Return the [x, y] coordinate for the center point of the cell that contains the specified text.  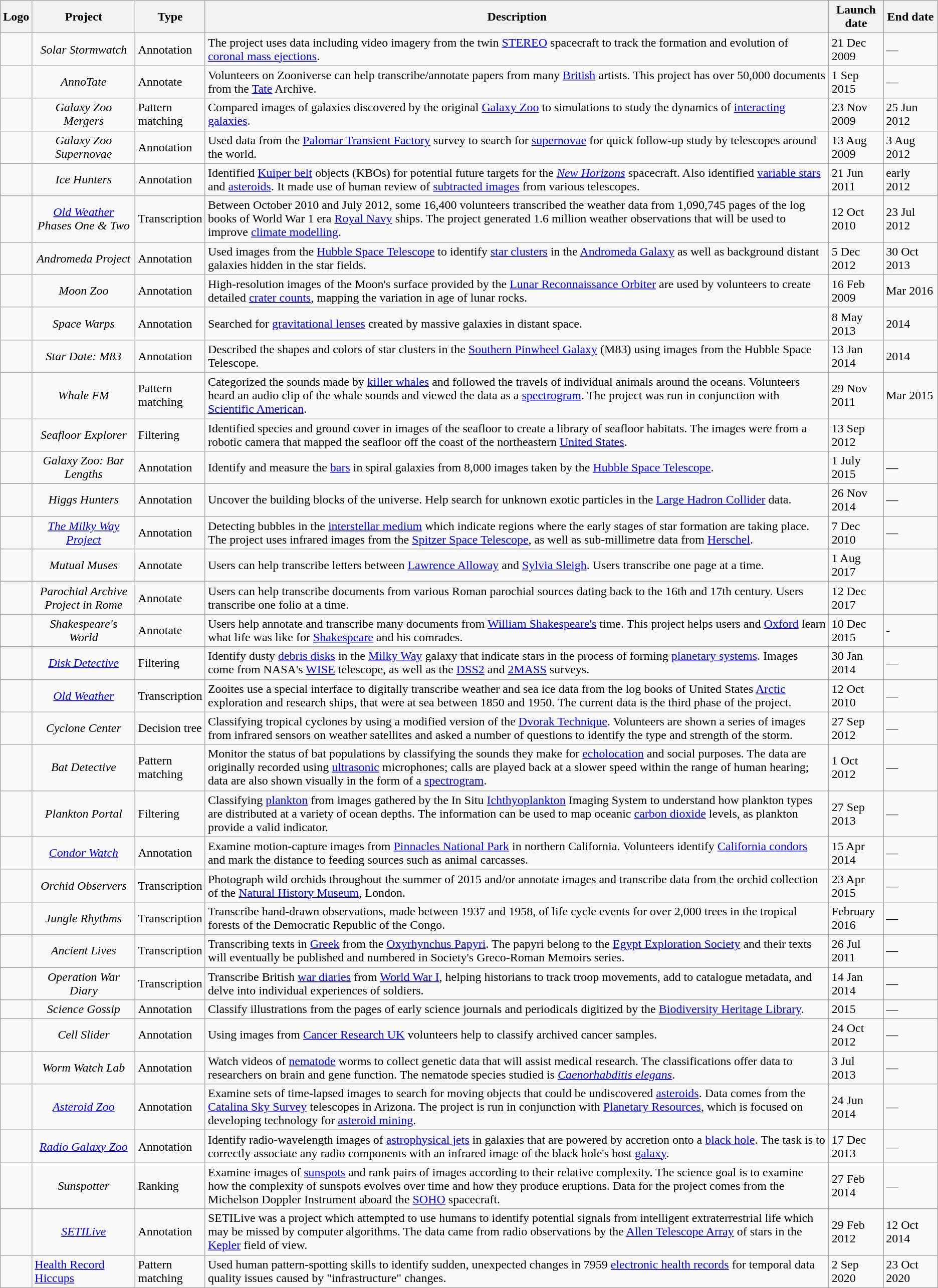
Bat Detective [84, 767]
Operation War Diary [84, 983]
Classify illustrations from the pages of early science journals and periodicals digitized by the Biodiversity Heritage Library. [517, 1009]
13 Aug 2009 [856, 147]
Whale FM [84, 395]
Mar 2015 [911, 395]
Launch date [856, 17]
21 Jun 2011 [856, 179]
Description [517, 17]
AnnoTate [84, 82]
Worm Watch Lab [84, 1068]
Mar 2016 [911, 291]
Higgs Hunters [84, 500]
Asteroid Zoo [84, 1107]
Project [84, 17]
Science Gossip [84, 1009]
Andromeda Project [84, 259]
Ice Hunters [84, 179]
Logo [16, 17]
14 Jan 2014 [856, 983]
Disk Detective [84, 663]
23 Jul 2012 [911, 219]
24 Jun 2014 [856, 1107]
Old Weather Phases One & Two [84, 219]
1 Sep 2015 [856, 82]
2 Sep 2020 [856, 1271]
The Milky Way Project [84, 533]
Galaxy Zoo Supernovae [84, 147]
Condor Watch [84, 853]
23 Nov 2009 [856, 114]
25 Jun 2012 [911, 114]
15 Apr 2014 [856, 853]
Searched for gravitational lenses created by massive galaxies in distant space. [517, 324]
Ranking [170, 1186]
1 July 2015 [856, 468]
10 Dec 2015 [856, 630]
Cyclone Center [84, 728]
8 May 2013 [856, 324]
Cell Slider [84, 1035]
Using images from Cancer Research UK volunteers help to classify archived cancer samples. [517, 1035]
Orchid Observers [84, 886]
21 Dec 2009 [856, 49]
Described the shapes and colors of star clusters in the Southern Pinwheel Galaxy (M83) using images from the Hubble Space Telescope. [517, 356]
Radio Galaxy Zoo [84, 1146]
Uncover the building blocks of the universe. Help search for unknown exotic particles in the Large Hadron Collider data. [517, 500]
Ancient Lives [84, 951]
3 Jul 2013 [856, 1068]
16 Feb 2009 [856, 291]
Mutual Muses [84, 565]
Type [170, 17]
1 Oct 2012 [856, 767]
Volunteers on Zooniverse can help transcribe/annotate papers from many British artists. This project has over 50,000 documents from the Tate Archive. [517, 82]
17 Dec 2013 [856, 1146]
29 Nov 2011 [856, 395]
The project uses data including video imagery from the twin STEREO spacecraft to track the formation and evolution of coronal mass ejections. [517, 49]
Health Record Hiccups [84, 1271]
12 Dec 2017 [856, 598]
Parochial Archive Project in Rome [84, 598]
Shakespeare's World [84, 630]
30 Jan 2014 [856, 663]
End date [911, 17]
Star Date: M83 [84, 356]
early 2012 [911, 179]
26 Jul 2011 [856, 951]
13 Jan 2014 [856, 356]
Compared images of galaxies discovered by the original Galaxy Zoo to simulations to study the dynamics of interacting galaxies. [517, 114]
12 Oct 2014 [911, 1232]
Galaxy Zoo: Bar Lengths [84, 468]
30 Oct 2013 [911, 259]
Sunspotter [84, 1186]
29 Feb 2012 [856, 1232]
23 Oct 2020 [911, 1271]
23 Apr 2015 [856, 886]
- [911, 630]
SETILive [84, 1232]
Space Warps [84, 324]
Decision tree [170, 728]
Old Weather [84, 695]
Jungle Rhythms [84, 918]
Solar Stormwatch [84, 49]
26 Nov 2014 [856, 500]
Galaxy Zoo Mergers [84, 114]
5 Dec 2012 [856, 259]
3 Aug 2012 [911, 147]
Seafloor Explorer [84, 435]
27 Feb 2014 [856, 1186]
27 Sep 2013 [856, 814]
Plankton Portal [84, 814]
2015 [856, 1009]
7 Dec 2010 [856, 533]
Users can help transcribe letters between Lawrence Alloway and Sylvia Sleigh. Users transcribe one page at a time. [517, 565]
Identify and measure the bars in spiral galaxies from 8,000 images taken by the Hubble Space Telescope. [517, 468]
Used data from the Palomar Transient Factory survey to search for supernovae for quick follow-up study by telescopes around the world. [517, 147]
13 Sep 2012 [856, 435]
27 Sep 2012 [856, 728]
24 Oct 2012 [856, 1035]
1 Aug 2017 [856, 565]
February 2016 [856, 918]
Moon Zoo [84, 291]
